Output the [X, Y] coordinate of the center of the cell containing the given text.  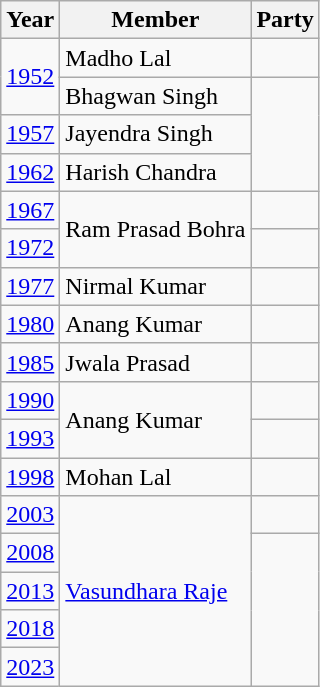
1967 [30, 210]
Jwala Prasad [156, 362]
Nirmal Kumar [156, 286]
Vasundhara Raje [156, 591]
Jayendra Singh [156, 134]
1985 [30, 362]
Party [285, 20]
Madho Lal [156, 58]
1993 [30, 438]
1998 [30, 477]
2023 [30, 667]
Harish Chandra [156, 172]
Mohan Lal [156, 477]
1972 [30, 248]
1980 [30, 324]
2013 [30, 591]
Member [156, 20]
2003 [30, 515]
1990 [30, 400]
1957 [30, 134]
2008 [30, 553]
1962 [30, 172]
2018 [30, 629]
Year [30, 20]
1977 [30, 286]
Bhagwan Singh [156, 96]
1952 [30, 77]
Ram Prasad Bohra [156, 229]
